Detect which cell encompasses the target text, then output its [x, y] center coordinate. 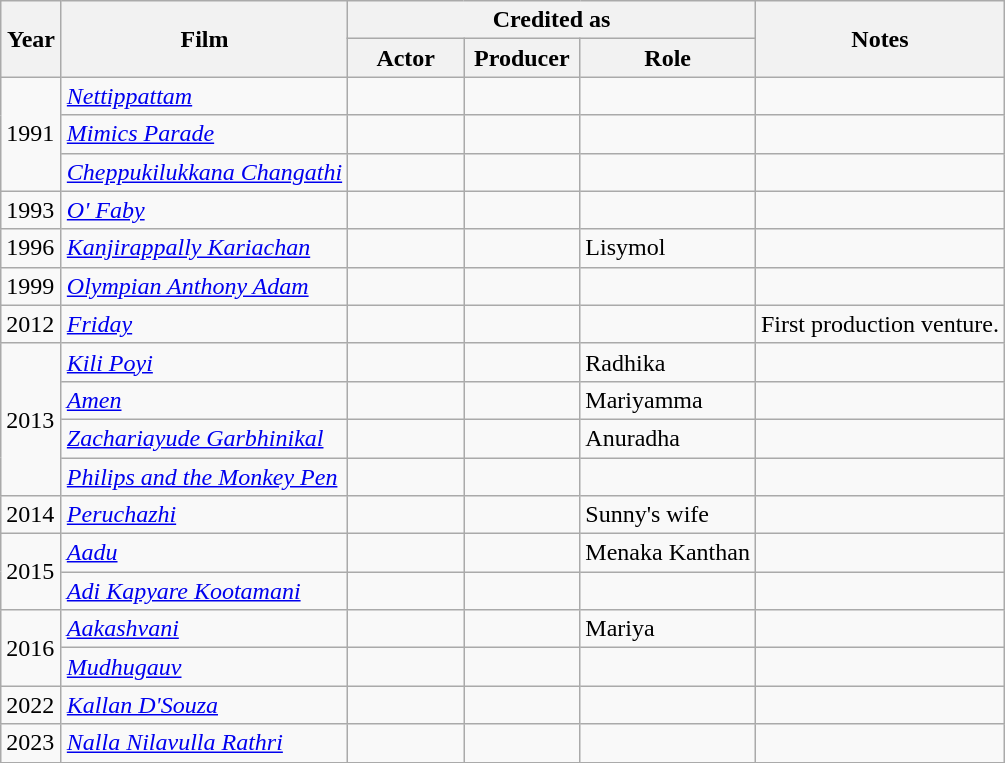
Nettippattam [204, 96]
Olympian Anthony Adam [204, 286]
Peruchazhi [204, 515]
O' Faby [204, 210]
2015 [32, 572]
1999 [32, 286]
Philips and the Monkey Pen [204, 477]
Notes [880, 39]
Cheppukilukkana Changathi [204, 172]
2014 [32, 515]
Menaka Kanthan [668, 553]
Mudhugauv [204, 667]
Lisymol [668, 248]
Mariyamma [668, 400]
Nalla Nilavulla Rathri [204, 743]
Actor [406, 58]
Amen [204, 400]
Zachariayude Garbhinikal [204, 438]
1991 [32, 134]
Role [668, 58]
2016 [32, 648]
Adi Kapyare Kootamani [204, 591]
Mariya [668, 629]
Year [32, 39]
First production venture. [880, 324]
Sunny's wife [668, 515]
Producer [522, 58]
Kanjirappally Kariachan [204, 248]
Aakashvani [204, 629]
Credited as [552, 20]
Radhika [668, 362]
1993 [32, 210]
1996 [32, 248]
Mimics Parade [204, 134]
Kallan D'Souza [204, 705]
2012 [32, 324]
2013 [32, 419]
Anuradha [668, 438]
Aadu [204, 553]
2022 [32, 705]
2023 [32, 743]
Film [204, 39]
Kili Poyi [204, 362]
Friday [204, 324]
